From the cell containing the given text, extract its center point as [X, Y] coordinate. 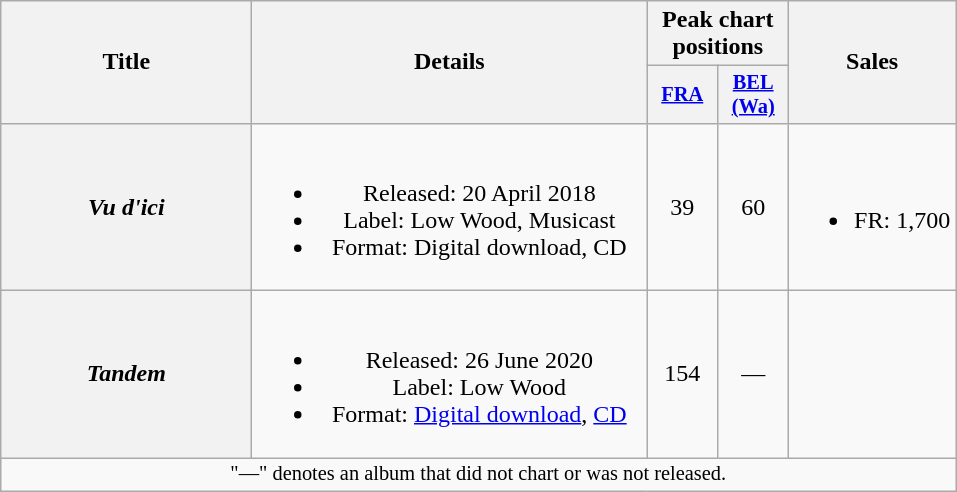
Sales [872, 62]
— [754, 374]
"—" denotes an album that did not chart or was not released. [478, 475]
Tandem [126, 374]
Vu d'ici [126, 206]
Released: 20 April 2018Label: Low Wood, MusicastFormat: Digital download, CD [450, 206]
39 [682, 206]
154 [682, 374]
BEL (Wa) [754, 95]
FRA [682, 95]
Details [450, 62]
FR: 1,700 [872, 206]
60 [754, 206]
Released: 26 June 2020Label: Low WoodFormat: Digital download, CD [450, 374]
Title [126, 62]
Peak chart positions [718, 34]
